Extract the (x, y) coordinate from the center of the cell holding the provided text.  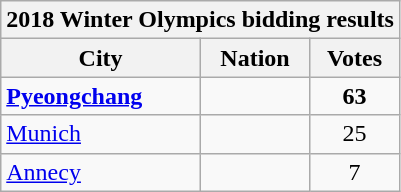
25 (355, 134)
2018 Winter Olympics bidding results (200, 20)
7 (355, 172)
Votes (355, 58)
Nation (254, 58)
Annecy (101, 172)
63 (355, 96)
Munich (101, 134)
Pyeongchang (101, 96)
City (101, 58)
